Search for the cell housing the specified text and yield its (x, y) center coordinate. 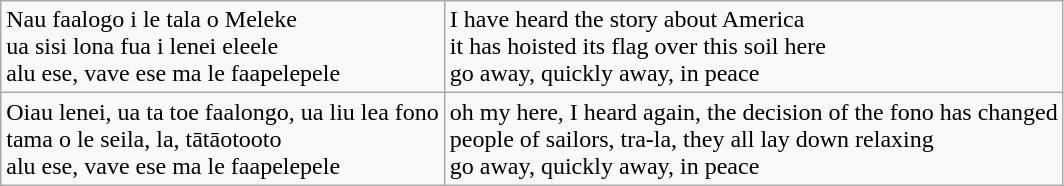
Oiau lenei, ua ta toe faalongo, ua liu lea fonotama o le seila, la, tātāotootoalu ese, vave ese ma le faapelepele (223, 139)
Nau faalogo i le tala o Melekeua sisi lona fua i lenei eleelealu ese, vave ese ma le faapelepele (223, 47)
oh my here, I heard again, the decision of the fono has changedpeople of sailors, tra-la, they all lay down relaxinggo away, quickly away, in peace (754, 139)
I have heard the story about Americait has hoisted its flag over this soil herego away, quickly away, in peace (754, 47)
